Identify which cell holds the provided text, then report its [x, y] central coordinate. 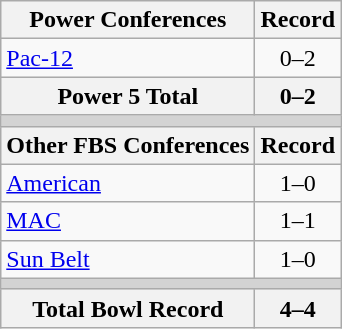
Power Conferences [128, 20]
MAC [128, 221]
Other FBS Conferences [128, 145]
4–4 [298, 308]
American [128, 183]
Sun Belt [128, 259]
1–1 [298, 221]
Power 5 Total [128, 96]
Total Bowl Record [128, 308]
Pac-12 [128, 58]
